Identify which cell holds the provided text, then report its (X, Y) central coordinate. 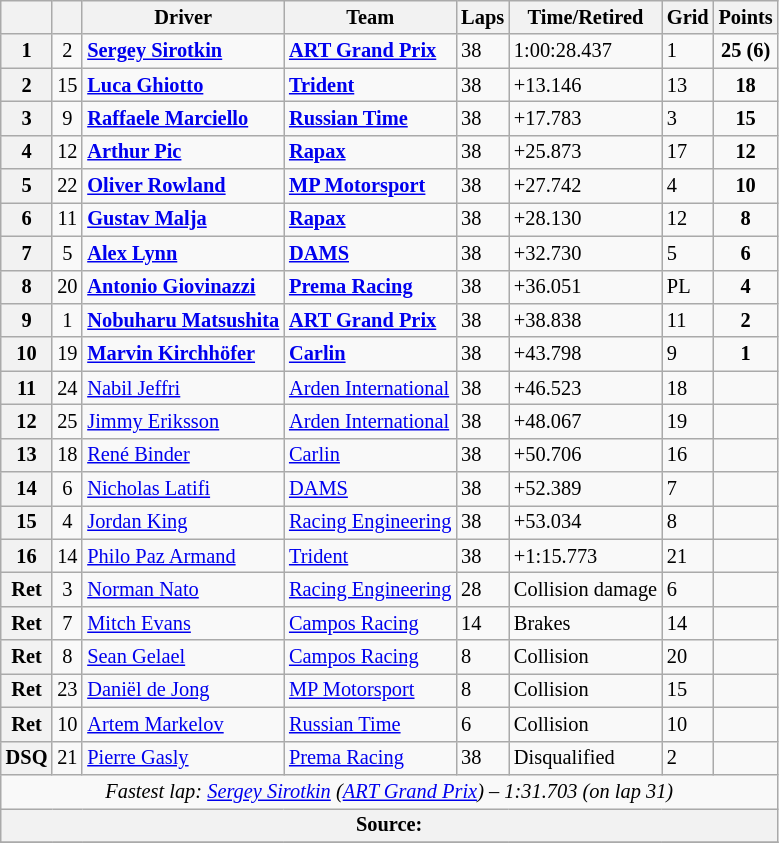
Sean Gelael (183, 657)
Jordan King (183, 522)
+38.838 (586, 320)
Raffaele Marciello (183, 118)
Antonio Giovinazzi (183, 287)
Jimmy Eriksson (183, 421)
Pierre Gasly (183, 758)
+43.798 (586, 354)
+27.742 (586, 186)
Mitch Evans (183, 623)
25 (6) (746, 51)
Driver (183, 17)
Team (370, 17)
Nicholas Latifi (183, 489)
Laps (482, 17)
Norman Nato (183, 589)
Nabil Jeffri (183, 388)
Disqualified (586, 758)
+28.130 (586, 219)
24 (67, 388)
1:00:28.437 (586, 51)
+53.034 (586, 522)
+17.783 (586, 118)
17 (688, 152)
Points (746, 17)
Philo Paz Armand (183, 556)
+48.067 (586, 421)
Nobuharu Matsushita (183, 320)
Time/Retired (586, 17)
Alex Lynn (183, 253)
Fastest lap: Sergey Sirotkin (ART Grand Prix) – 1:31.703 (on lap 31) (390, 791)
Daniël de Jong (183, 690)
PL (688, 287)
René Binder (183, 455)
+25.873 (586, 152)
Collision damage (586, 589)
Marvin Kirchhöfer (183, 354)
+13.146 (586, 85)
Oliver Rowland (183, 186)
Gustav Malja (183, 219)
Artem Markelov (183, 724)
+1:15.773 (586, 556)
Sergey Sirotkin (183, 51)
Brakes (586, 623)
DSQ (27, 758)
Arthur Pic (183, 152)
+50.706 (586, 455)
+32.730 (586, 253)
+46.523 (586, 388)
25 (67, 421)
22 (67, 186)
Grid (688, 17)
Source: (390, 825)
Luca Ghiotto (183, 85)
28 (482, 589)
+52.389 (586, 489)
+36.051 (586, 287)
23 (67, 690)
